Detect which cell encompasses the target text, then output its [X, Y] center coordinate. 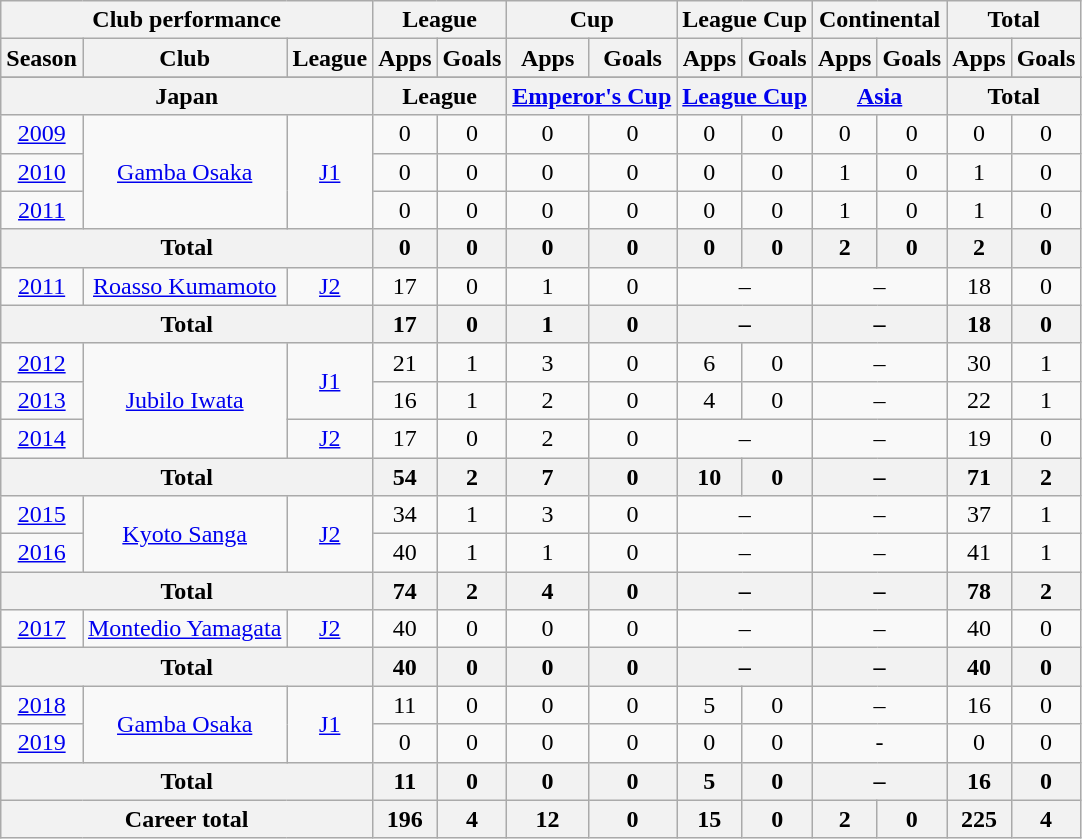
2016 [42, 553]
19 [979, 438]
2017 [42, 629]
Jubilo Iwata [184, 400]
2009 [42, 134]
34 [405, 515]
2018 [42, 705]
196 [405, 819]
Asia [880, 96]
2013 [42, 400]
2014 [42, 438]
Season [42, 58]
30 [979, 362]
78 [979, 591]
7 [548, 477]
Kyoto Sanga [184, 534]
41 [979, 553]
2015 [42, 515]
2019 [42, 743]
2012 [42, 362]
Montedio Yamagata [184, 629]
37 [979, 515]
71 [979, 477]
21 [405, 362]
2010 [42, 172]
Continental [880, 20]
Career total [187, 819]
225 [979, 819]
74 [405, 591]
6 [710, 362]
- [880, 743]
54 [405, 477]
Emperor's Cup [592, 96]
Roasso Kumamoto [184, 286]
12 [548, 819]
10 [710, 477]
15 [710, 819]
Cup [592, 20]
Club performance [187, 20]
Japan [187, 96]
22 [979, 400]
Club [184, 58]
